Return [x, y] of the center of cell containing provided text 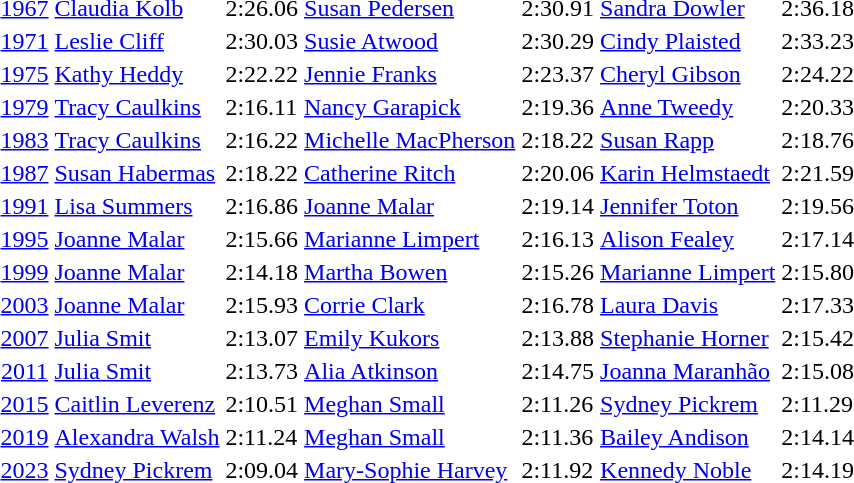
Michelle MacPherson [410, 140]
2:13.88 [558, 338]
2:30.29 [558, 41]
Joanna Maranhão [688, 371]
Susan Habermas [137, 173]
Emily Kukors [410, 338]
Nancy Garapick [410, 107]
2:11.26 [558, 404]
Jennifer Toton [688, 206]
Sydney Pickrem [688, 404]
Lisa Summers [137, 206]
Alexandra Walsh [137, 437]
2:23.37 [558, 74]
2:19.14 [558, 206]
2:10.51 [262, 404]
2:13.07 [262, 338]
Cindy Plaisted [688, 41]
Susan Rapp [688, 140]
2:14.75 [558, 371]
Caitlin Leverenz [137, 404]
2:15.93 [262, 305]
Martha Bowen [410, 272]
2:16.86 [262, 206]
Corrie Clark [410, 305]
2:16.11 [262, 107]
2:11.36 [558, 437]
2:15.26 [558, 272]
2:16.13 [558, 239]
Laura Davis [688, 305]
Alia Atkinson [410, 371]
Bailey Andison [688, 437]
2:22.22 [262, 74]
2:15.66 [262, 239]
2:16.78 [558, 305]
2:30.03 [262, 41]
Cheryl Gibson [688, 74]
2:14.18 [262, 272]
Susie Atwood [410, 41]
Catherine Ritch [410, 173]
2:20.06 [558, 173]
2:19.36 [558, 107]
Anne Tweedy [688, 107]
Alison Fealey [688, 239]
Jennie Franks [410, 74]
Leslie Cliff [137, 41]
2:11.24 [262, 437]
Karin Helmstaedt [688, 173]
Stephanie Horner [688, 338]
2:16.22 [262, 140]
Kathy Heddy [137, 74]
2:13.73 [262, 371]
